Locate the cell with the specified text and output its (X, Y) center coordinate. 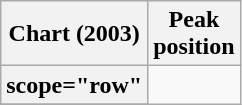
Peakposition (194, 34)
scope="row" (74, 85)
Chart (2003) (74, 34)
